Identify which cell holds the provided text, then report its [x, y] central coordinate. 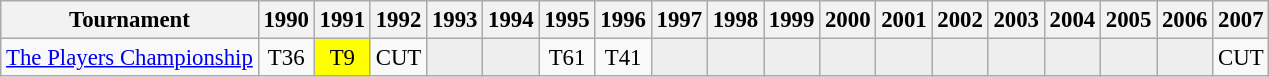
2007 [1241, 20]
2000 [848, 20]
1992 [398, 20]
T41 [623, 58]
2006 [1185, 20]
2003 [1016, 20]
1998 [735, 20]
2004 [1072, 20]
1993 [455, 20]
1994 [511, 20]
Tournament [130, 20]
1995 [567, 20]
T9 [342, 58]
2002 [960, 20]
T36 [286, 58]
1999 [792, 20]
1990 [286, 20]
2005 [1128, 20]
T61 [567, 58]
1997 [679, 20]
2001 [904, 20]
1991 [342, 20]
The Players Championship [130, 58]
1996 [623, 20]
